Scan for the cell matching the given text and deliver its (X, Y) coordinate at center. 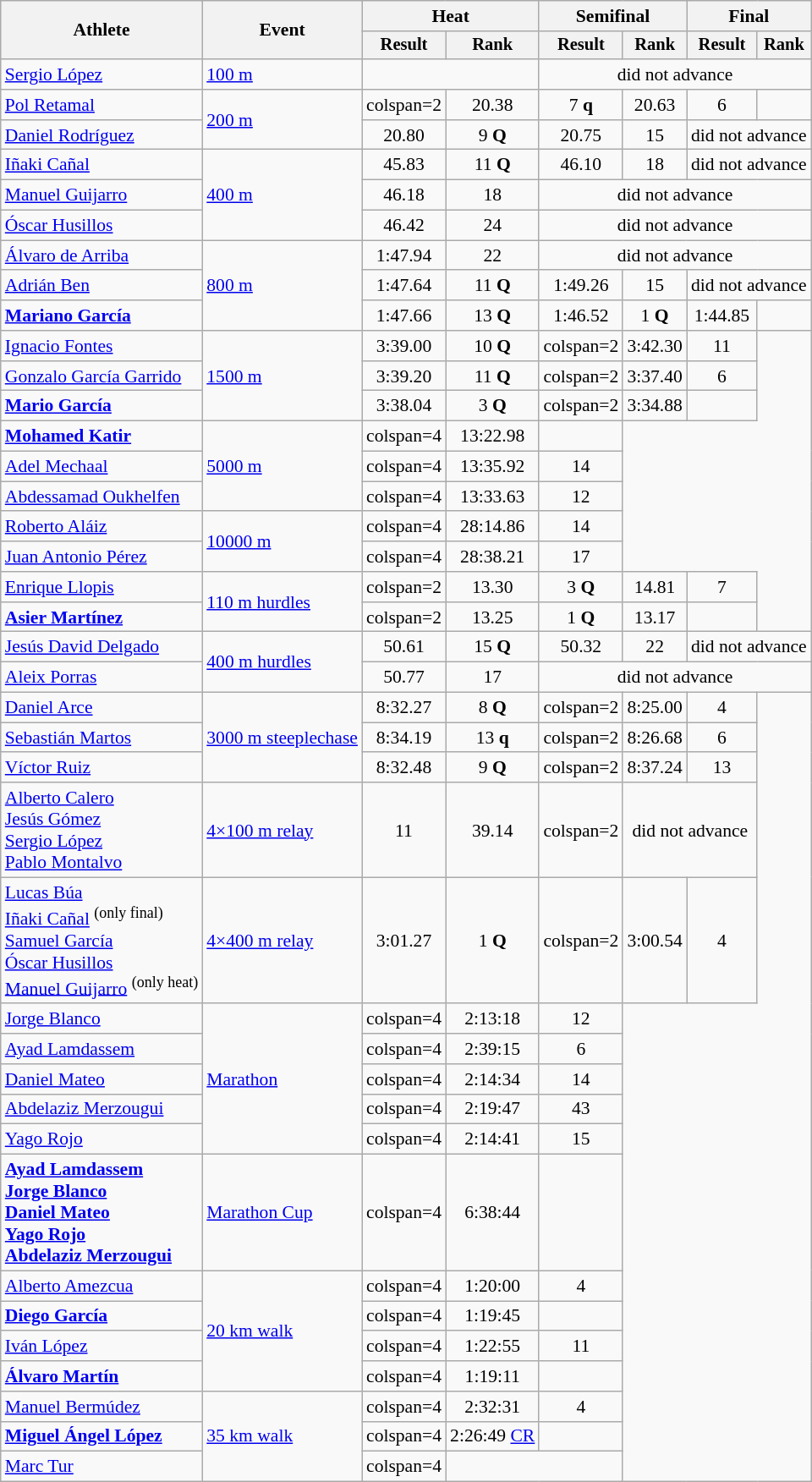
2:19:47 (492, 1109)
Álvaro Martín (101, 1376)
50.32 (580, 647)
Ayad Lamdassem (101, 1049)
110 m hurdles (283, 602)
Álvaro de Arriba (101, 255)
Alberto Amezcua (101, 1286)
200 m (283, 120)
2:14:41 (492, 1139)
8:32.27 (404, 708)
24 (492, 226)
20.63 (655, 105)
4×100 m relay (283, 830)
13 Q (492, 316)
28:14.86 (492, 527)
Asier Martínez (101, 617)
50.77 (404, 678)
43 (580, 1109)
Lucas BúaIñaki Cañal (only final)Samuel GarcíaÓscar HusillosManuel Guijarro (only heat) (101, 941)
2:13:18 (492, 1019)
Mohamed Katir (101, 436)
1:22:55 (492, 1347)
46.42 (404, 226)
13 q (492, 738)
45.83 (404, 165)
Daniel Arce (101, 708)
50.61 (404, 647)
Final (749, 16)
3000 m steeplechase (283, 738)
3:39.00 (404, 346)
13.17 (655, 617)
Víctor Ruiz (101, 768)
3:01.27 (404, 941)
7 q (580, 105)
800 m (283, 286)
Diego García (101, 1316)
46.10 (580, 165)
Óscar Husillos (101, 226)
1:44.85 (722, 316)
Manuel Bermúdez (101, 1407)
Sebastián Martos (101, 738)
8:26.68 (655, 738)
1:20:00 (492, 1286)
Ayad LamdassemJorge BlancoDaniel MateoYago RojoAbdelaziz Merzougui (101, 1213)
13 (722, 768)
Sergio López (101, 74)
Daniel Mateo (101, 1079)
3:37.40 (655, 376)
Roberto Aláiz (101, 527)
Adel Mechaal (101, 467)
Abdessamad Oukhelfen (101, 497)
14.81 (655, 587)
3:39.20 (404, 376)
15 Q (492, 647)
1:47.64 (404, 286)
2:39:15 (492, 1049)
Aleix Porras (101, 678)
Athlete (101, 30)
3:42.30 (655, 346)
7 (722, 587)
Pol Retamal (101, 105)
Marathon Cup (283, 1213)
Iván López (101, 1347)
8:37.24 (655, 768)
20 km walk (283, 1331)
20.75 (580, 135)
Ignacio Fontes (101, 346)
400 m (283, 195)
1:49.26 (580, 286)
8:25.00 (655, 708)
28:38.21 (492, 557)
Gonzalo García Garrido (101, 376)
Marathon (283, 1079)
10 Q (492, 346)
5000 m (283, 467)
3:34.88 (655, 406)
Jesús David Delgado (101, 647)
Manuel Guijarro (101, 195)
Miguel Ángel López (101, 1436)
35 km walk (283, 1436)
39.14 (492, 830)
Enrique Llopis (101, 587)
Marc Tur (101, 1467)
20.80 (404, 135)
Event (283, 30)
3:00.54 (655, 941)
Heat (450, 16)
Yago Rojo (101, 1139)
400 m hurdles (283, 661)
Adrián Ben (101, 286)
13:33.63 (492, 497)
13.30 (492, 587)
Mariano García (101, 316)
1:19:11 (492, 1376)
3:38.04 (404, 406)
Semifinal (612, 16)
6:38:44 (492, 1213)
1:47.66 (404, 316)
1500 m (283, 376)
1:47.94 (404, 255)
2:32:31 (492, 1407)
10000 m (283, 541)
2:26:49 CR (492, 1436)
Juan Antonio Pérez (101, 557)
13:35.92 (492, 467)
Daniel Rodríguez (101, 135)
8:32.48 (404, 768)
100 m (283, 74)
Alberto CaleroJesús GómezSergio LópezPablo Montalvo (101, 830)
1:46.52 (580, 316)
2:14:34 (492, 1079)
Abdelaziz Merzougui (101, 1109)
4×400 m relay (283, 941)
8 Q (492, 708)
13.25 (492, 617)
8:34.19 (404, 738)
1:19:45 (492, 1316)
Iñaki Cañal (101, 165)
Jorge Blanco (101, 1019)
Mario García (101, 406)
46.18 (404, 195)
20.38 (492, 105)
13:22.98 (492, 436)
